Scan for the cell matching the given text and deliver its (X, Y) coordinate at center. 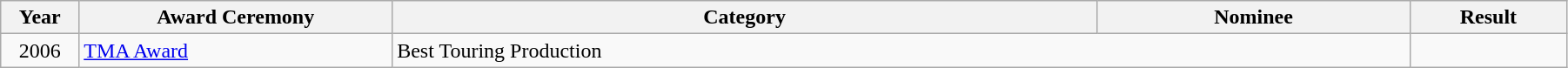
2006 (40, 51)
Nominee (1254, 17)
Award Ceremony (236, 17)
Best Touring Production (901, 51)
Year (40, 17)
TMA Award (236, 51)
Category (745, 17)
Result (1488, 17)
